For the text-containing cell, return its midpoint in (x, y) coordinate format. 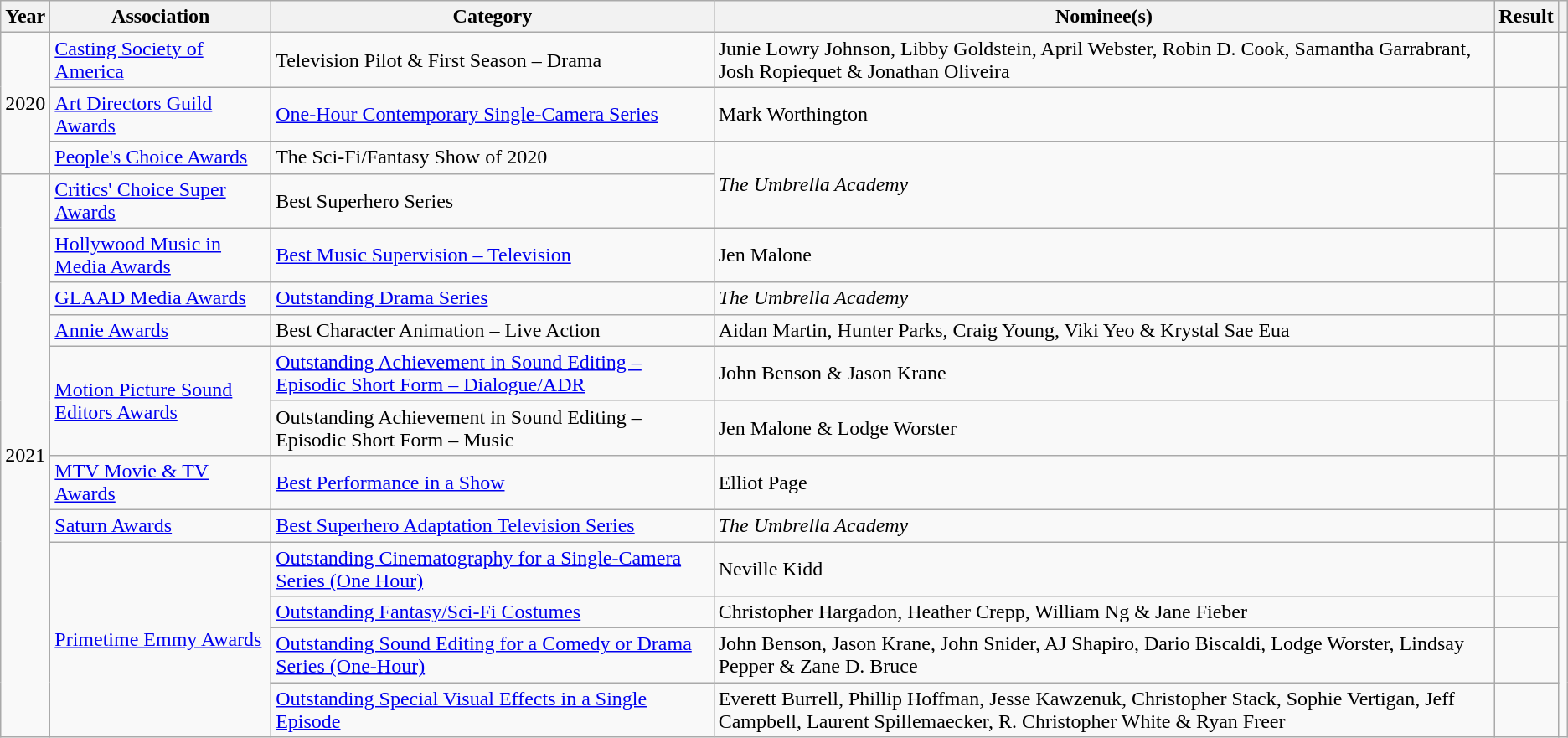
Outstanding Drama Series (493, 298)
Annie Awards (161, 330)
Neville Kidd (1104, 568)
Best Character Animation – Live Action (493, 330)
The Sci-Fi/Fantasy Show of 2020 (493, 157)
Outstanding Achievement in Sound Editing – Episodic Short Form – Music (493, 427)
One-Hour Contemporary Single-Camera Series (493, 114)
Year (25, 17)
Outstanding Fantasy/Sci-Fi Costumes (493, 612)
Saturn Awards (161, 525)
Elliot Page (1104, 483)
Christopher Hargadon, Heather Crepp, William Ng & Jane Fieber (1104, 612)
Art Directors Guild Awards (161, 114)
Television Pilot & First Season – Drama (493, 60)
Outstanding Special Visual Effects in a Single Episode (493, 710)
Motion Picture Sound Editors Awards (161, 400)
Nominee(s) (1104, 17)
John Benson, Jason Krane, John Snider, AJ Shapiro, Dario Biscaldi, Lodge Worster, Lindsay Pepper & Zane D. Bruce (1104, 655)
Casting Society of America (161, 60)
Best Superhero Series (493, 201)
Best Performance in a Show (493, 483)
Jen Malone (1104, 255)
Outstanding Achievement in Sound Editing – Episodic Short Form – Dialogue/ADR (493, 374)
Category (493, 17)
Junie Lowry Johnson, Libby Goldstein, April Webster, Robin D. Cook, Samantha Garrabrant, Josh Ropiequet & Jonathan Oliveira (1104, 60)
Outstanding Sound Editing for a Comedy or Drama Series (One-Hour) (493, 655)
Best Superhero Adaptation Television Series (493, 525)
Association (161, 17)
2021 (25, 456)
John Benson & Jason Krane (1104, 374)
Hollywood Music in Media Awards (161, 255)
MTV Movie & TV Awards (161, 483)
Jen Malone & Lodge Worster (1104, 427)
Result (1526, 17)
Outstanding Cinematography for a Single-Camera Series (One Hour) (493, 568)
Best Music Supervision – Television (493, 255)
Aidan Martin, Hunter Parks, Craig Young, Viki Yeo & Krystal Sae Eua (1104, 330)
GLAAD Media Awards (161, 298)
2020 (25, 103)
Critics' Choice Super Awards (161, 201)
Mark Worthington (1104, 114)
Primetime Emmy Awards (161, 638)
People's Choice Awards (161, 157)
